Find where the given text appears and provide that cell's center as [x, y] coordinate. 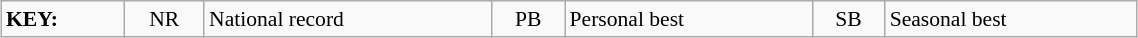
PB [528, 19]
National record [348, 19]
SB [848, 19]
NR [164, 19]
Personal best [689, 19]
KEY: [62, 19]
Seasonal best [1011, 19]
